Find where the given text appears and provide that cell's center as [X, Y] coordinate. 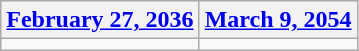
February 27, 2036 [100, 20]
March 9, 2054 [278, 20]
